Identify which cell holds the provided text, then report its [x, y] central coordinate. 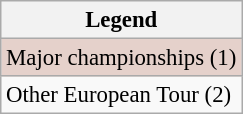
Other European Tour (2) [122, 95]
Major championships (1) [122, 58]
Legend [122, 20]
